Pinpoint the cell where the given text exists, returning its (X, Y) midpoint coordinate. 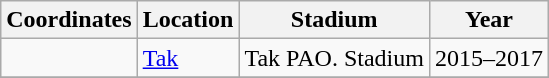
Tak PAO. Stadium (334, 58)
2015–2017 (488, 58)
Stadium (334, 20)
Tak (188, 58)
Year (488, 20)
Coordinates (69, 20)
Location (188, 20)
